Return (X, Y) of the center of cell containing provided text 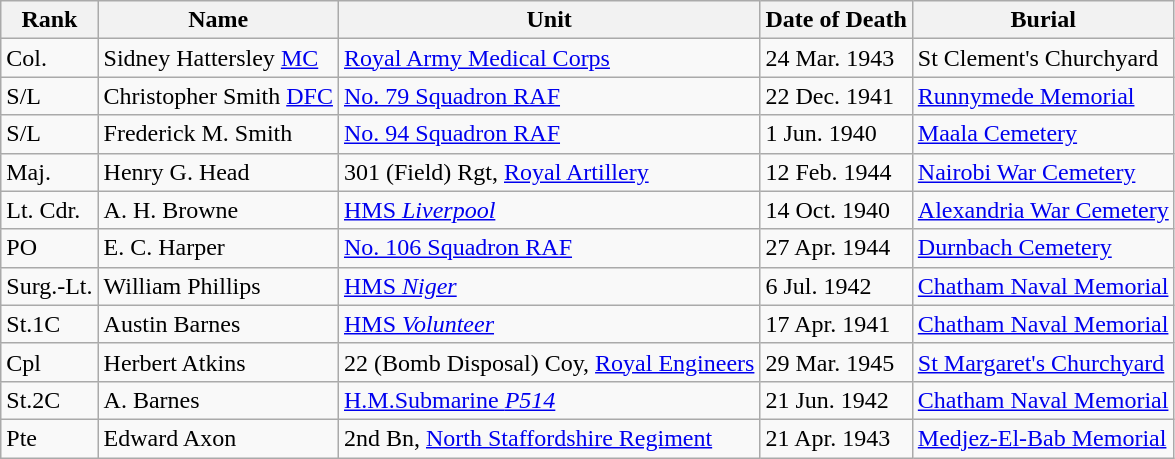
Henry G. Head (218, 172)
Austin Barnes (218, 324)
Runnymede Memorial (1043, 96)
Col. (50, 58)
St Margaret's Churchyard (1043, 362)
St.2C (50, 400)
Maala Cemetery (1043, 134)
A. Barnes (218, 400)
E. C. Harper (218, 248)
Burial (1043, 20)
Medjez-El-Bab Memorial (1043, 438)
No. 79 Squadron RAF (548, 96)
Herbert Atkins (218, 362)
22 Dec. 1941 (836, 96)
1 Jun. 1940 (836, 134)
Lt. Cdr. (50, 210)
No. 106 Squadron RAF (548, 248)
Date of Death (836, 20)
Royal Army Medical Corps (548, 58)
Durnbach Cemetery (1043, 248)
27 Apr. 1944 (836, 248)
Christopher Smith DFC (218, 96)
St Clement's Churchyard (1043, 58)
Pte (50, 438)
Alexandria War Cemetery (1043, 210)
24 Mar. 1943 (836, 58)
HMS Volunteer (548, 324)
2nd Bn, North Staffordshire Regiment (548, 438)
No. 94 Squadron RAF (548, 134)
PO (50, 248)
Sidney Hattersley MC (218, 58)
Maj. (50, 172)
301 (Field) Rgt, Royal Artillery (548, 172)
Frederick M. Smith (218, 134)
A. H. Browne (218, 210)
12 Feb. 1944 (836, 172)
Rank (50, 20)
Unit (548, 20)
HMS Niger (548, 286)
17 Apr. 1941 (836, 324)
Name (218, 20)
14 Oct. 1940 (836, 210)
HMS Liverpool (548, 210)
Surg.-Lt. (50, 286)
21 Jun. 1942 (836, 400)
21 Apr. 1943 (836, 438)
29 Mar. 1945 (836, 362)
H.M.Submarine P514 (548, 400)
Edward Axon (218, 438)
William Phillips (218, 286)
St.1C (50, 324)
6 Jul. 1942 (836, 286)
Cpl (50, 362)
22 (Bomb Disposal) Coy, Royal Engineers (548, 362)
Nairobi War Cemetery (1043, 172)
